Return [x, y] of the center of cell containing provided text 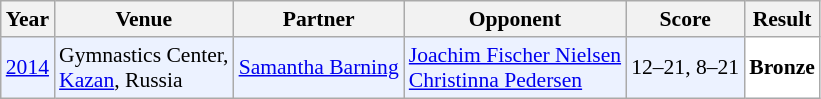
Result [782, 19]
Joachim Fischer Nielsen Christinna Pedersen [515, 68]
Samantha Barning [319, 68]
Opponent [515, 19]
Venue [144, 19]
12–21, 8–21 [685, 68]
Gymnastics Center,Kazan, Russia [144, 68]
Partner [319, 19]
2014 [28, 68]
Year [28, 19]
Bronze [782, 68]
Score [685, 19]
